Output the [x, y] coordinate of the center of the cell containing the given text.  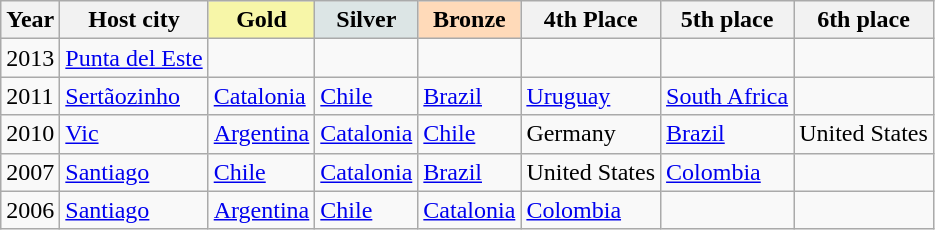
Punta del Este [134, 58]
2010 [30, 134]
Uruguay [591, 96]
Bronze [470, 20]
2006 [30, 210]
4th Place [591, 20]
Vic [134, 134]
5th place [728, 20]
2011 [30, 96]
Silver [366, 20]
South Africa [728, 96]
Germany [591, 134]
2013 [30, 58]
Year [30, 20]
Sertãozinho [134, 96]
Gold [262, 20]
6th place [864, 20]
Host city [134, 20]
2007 [30, 172]
